For the text-containing cell, return its midpoint in [X, Y] coordinate format. 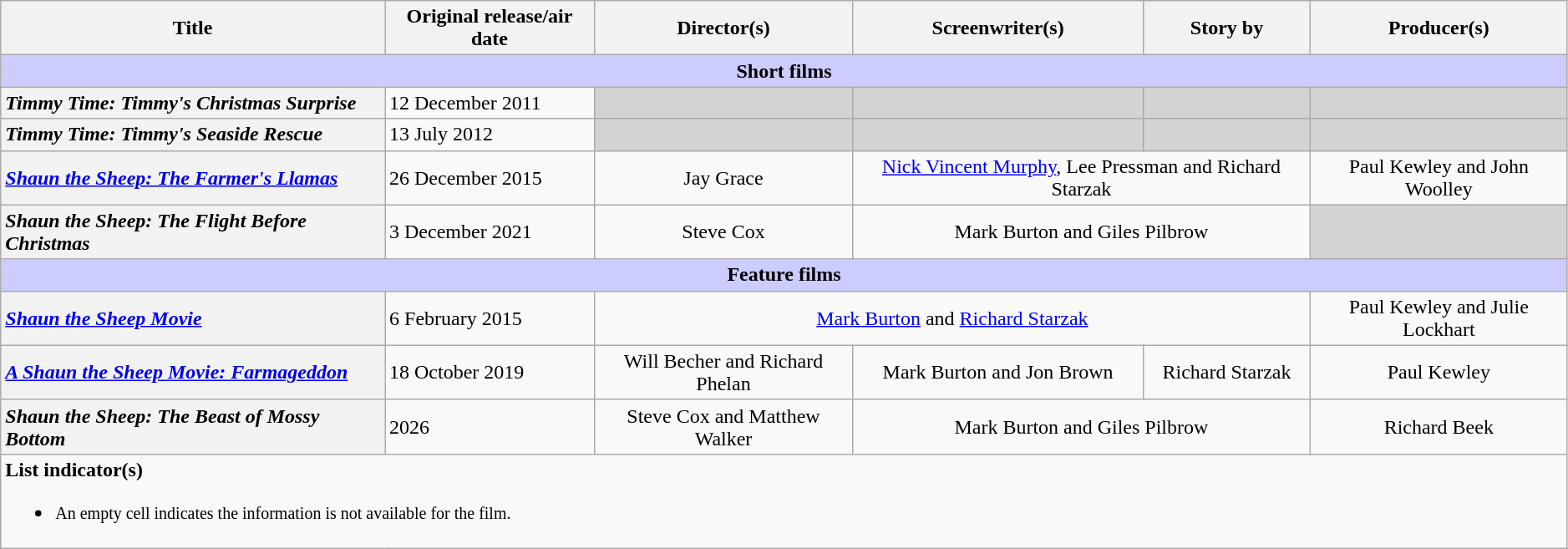
2026 [490, 426]
Original release/air date [490, 28]
Shaun the Sheep: The Farmer's Llamas [193, 177]
Short films [784, 71]
Richard Beek [1439, 426]
Paul Kewley [1439, 373]
Screenwriter(s) [997, 28]
Shaun the Sheep: The Beast of Mossy Bottom [193, 426]
Shaun the Sheep: The Flight Before Christmas [193, 232]
A Shaun the Sheep Movie: Farmageddon [193, 373]
13 July 2012 [490, 135]
Feature films [784, 275]
Director(s) [723, 28]
Paul Kewley and Julie Lockhart [1439, 318]
Timmy Time: Timmy's Seaside Rescue [193, 135]
Producer(s) [1439, 28]
18 October 2019 [490, 373]
Title [193, 28]
List indicator(s)An empty cell indicates the information is not available for the film. [784, 501]
6 February 2015 [490, 318]
Steve Cox [723, 232]
Richard Starzak [1227, 373]
Mark Burton and Jon Brown [997, 373]
Steve Cox and Matthew Walker [723, 426]
Paul Kewley and John Woolley [1439, 177]
Nick Vincent Murphy, Lee Pressman and Richard Starzak [1081, 177]
26 December 2015 [490, 177]
Shaun the Sheep Movie [193, 318]
Timmy Time: Timmy's Christmas Surprise [193, 103]
Will Becher and Richard Phelan [723, 373]
Story by [1227, 28]
Jay Grace [723, 177]
12 December 2011 [490, 103]
Mark Burton and Richard Starzak [952, 318]
3 December 2021 [490, 232]
